Output the [x, y] coordinate of the center of the cell containing the given text.  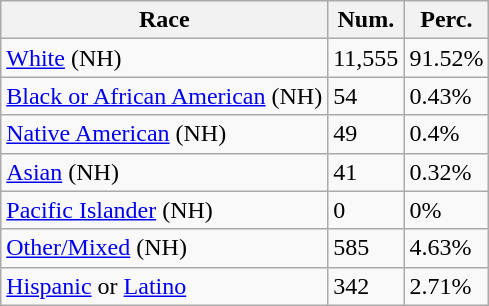
342 [366, 286]
Num. [366, 20]
Other/Mixed (NH) [164, 248]
91.52% [446, 58]
2.71% [446, 286]
11,555 [366, 58]
Hispanic or Latino [164, 286]
54 [366, 96]
0 [366, 210]
0.4% [446, 134]
Black or African American (NH) [164, 96]
Native American (NH) [164, 134]
4.63% [446, 248]
0% [446, 210]
585 [366, 248]
0.32% [446, 172]
41 [366, 172]
0.43% [446, 96]
Asian (NH) [164, 172]
49 [366, 134]
Race [164, 20]
Perc. [446, 20]
Pacific Islander (NH) [164, 210]
White (NH) [164, 58]
